Identify which cell holds the provided text, then report its (X, Y) central coordinate. 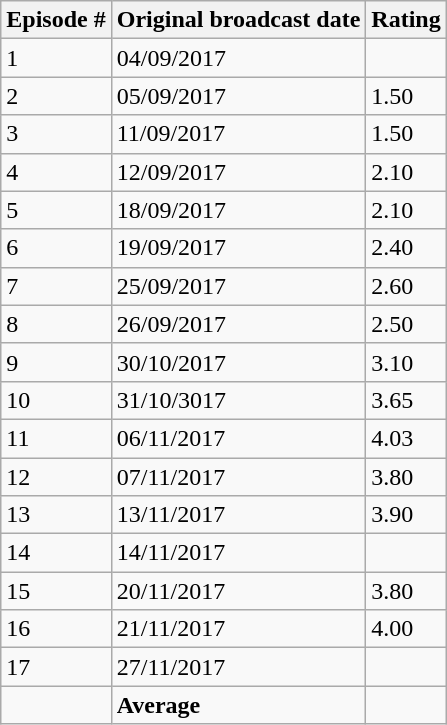
26/09/2017 (238, 324)
12 (56, 477)
14/11/2017 (238, 553)
13/11/2017 (238, 515)
17 (56, 667)
11/09/2017 (238, 134)
15 (56, 591)
5 (56, 210)
13 (56, 515)
6 (56, 248)
3.90 (406, 515)
4.00 (406, 629)
31/10/3017 (238, 400)
7 (56, 286)
Episode # (56, 20)
30/10/2017 (238, 362)
18/09/2017 (238, 210)
04/09/2017 (238, 58)
3.65 (406, 400)
Original broadcast date (238, 20)
05/09/2017 (238, 96)
4.03 (406, 438)
10 (56, 400)
1 (56, 58)
9 (56, 362)
21/11/2017 (238, 629)
07/11/2017 (238, 477)
2.40 (406, 248)
2 (56, 96)
27/11/2017 (238, 667)
8 (56, 324)
Average (238, 705)
25/09/2017 (238, 286)
12/09/2017 (238, 172)
14 (56, 553)
19/09/2017 (238, 248)
3.10 (406, 362)
2.60 (406, 286)
06/11/2017 (238, 438)
4 (56, 172)
11 (56, 438)
2.50 (406, 324)
20/11/2017 (238, 591)
Rating (406, 20)
3 (56, 134)
16 (56, 629)
